Search for the cell housing the specified text and yield its (X, Y) center coordinate. 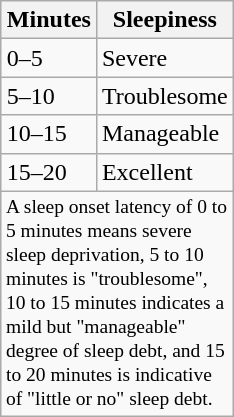
0–5 (48, 58)
Severe (164, 58)
Manageable (164, 134)
5–10 (48, 96)
10–15 (48, 134)
Minutes (48, 20)
Excellent (164, 172)
15–20 (48, 172)
Troublesome (164, 96)
Sleepiness (164, 20)
